Determine the [X, Y] coordinate at the center of the cell enclosing the given text.  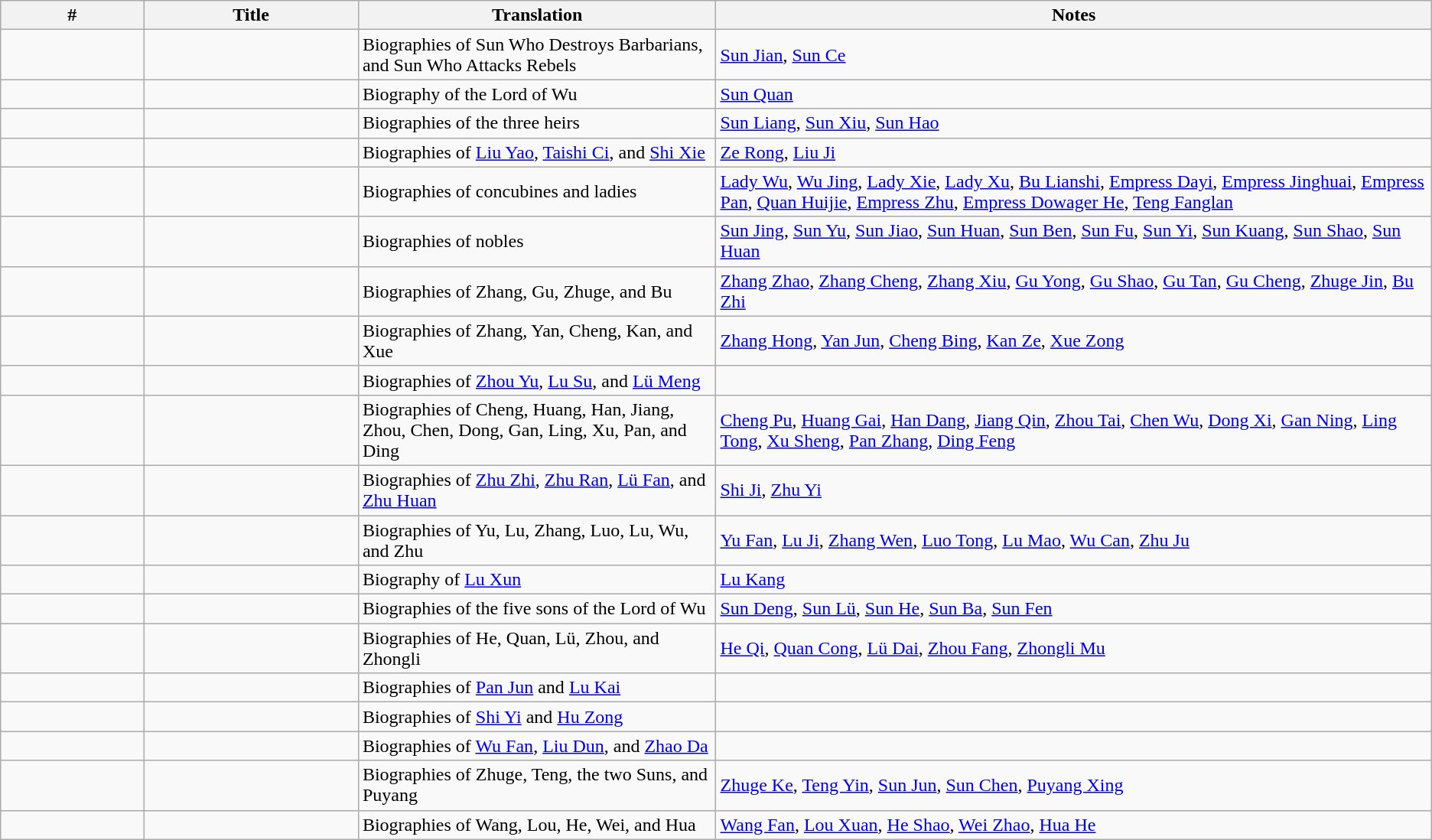
Translation [537, 15]
Biographies of Pan Jun and Lu Kai [537, 688]
Biographies of Cheng, Huang, Han, Jiang, Zhou, Chen, Dong, Gan, Ling, Xu, Pan, and Ding [537, 430]
Sun Jing, Sun Yu, Sun Jiao, Sun Huan, Sun Ben, Sun Fu, Sun Yi, Sun Kuang, Sun Shao, Sun Huan [1074, 242]
Biographies of Zhou Yu, Lu Su, and Lü Meng [537, 380]
Sun Quan [1074, 94]
Wang Fan, Lou Xuan, He Shao, Wei Zhao, Hua He [1074, 825]
Notes [1074, 15]
Biographies of He, Quan, Lü, Zhou, and Zhongli [537, 649]
Biography of the Lord of Wu [537, 94]
Ze Rong, Liu Ji [1074, 152]
Biographies of concubines and ladies [537, 191]
Yu Fan, Lu Ji, Zhang Wen, Luo Tong, Lu Mao, Wu Can, Zhu Ju [1074, 540]
Sun Liang, Sun Xiu, Sun Hao [1074, 123]
Sun Jian, Sun Ce [1074, 55]
Biographies of Zhang, Gu, Zhuge, and Bu [537, 291]
Biographies of Yu, Lu, Zhang, Luo, Lu, Wu, and Zhu [537, 540]
Biographies of Wu Fan, Liu Dun, and Zhao Da [537, 746]
Biographies of Zhuge, Teng, the two Suns, and Puyang [537, 785]
Cheng Pu, Huang Gai, Han Dang, Jiang Qin, Zhou Tai, Chen Wu, Dong Xi, Gan Ning, Ling Tong, Xu Sheng, Pan Zhang, Ding Feng [1074, 430]
Biographies of Sun Who Destroys Barbarians, and Sun Who Attacks Rebels [537, 55]
Biographies of nobles [537, 242]
He Qi, Quan Cong, Lü Dai, Zhou Fang, Zhongli Mu [1074, 649]
# [72, 15]
Zhang Hong, Yan Jun, Cheng Bing, Kan Ze, Xue Zong [1074, 341]
Biographies of the five sons of the Lord of Wu [537, 609]
Biographies of the three heirs [537, 123]
Biographies of Zhang, Yan, Cheng, Kan, and Xue [537, 341]
Biography of Lu Xun [537, 580]
Zhuge Ke, Teng Yin, Sun Jun, Sun Chen, Puyang Xing [1074, 785]
Shi Ji, Zhu Yi [1074, 490]
Biographies of Liu Yao, Taishi Ci, and Shi Xie [537, 152]
Biographies of Shi Yi and Hu Zong [537, 717]
Title [251, 15]
Lu Kang [1074, 580]
Sun Deng, Sun Lü, Sun He, Sun Ba, Sun Fen [1074, 609]
Zhang Zhao, Zhang Cheng, Zhang Xiu, Gu Yong, Gu Shao, Gu Tan, Gu Cheng, Zhuge Jin, Bu Zhi [1074, 291]
Biographies of Wang, Lou, He, Wei, and Hua [537, 825]
Biographies of Zhu Zhi, Zhu Ran, Lü Fan, and Zhu Huan [537, 490]
